Capture the cell that displays the provided text and extract its [X, Y] central coordinate. 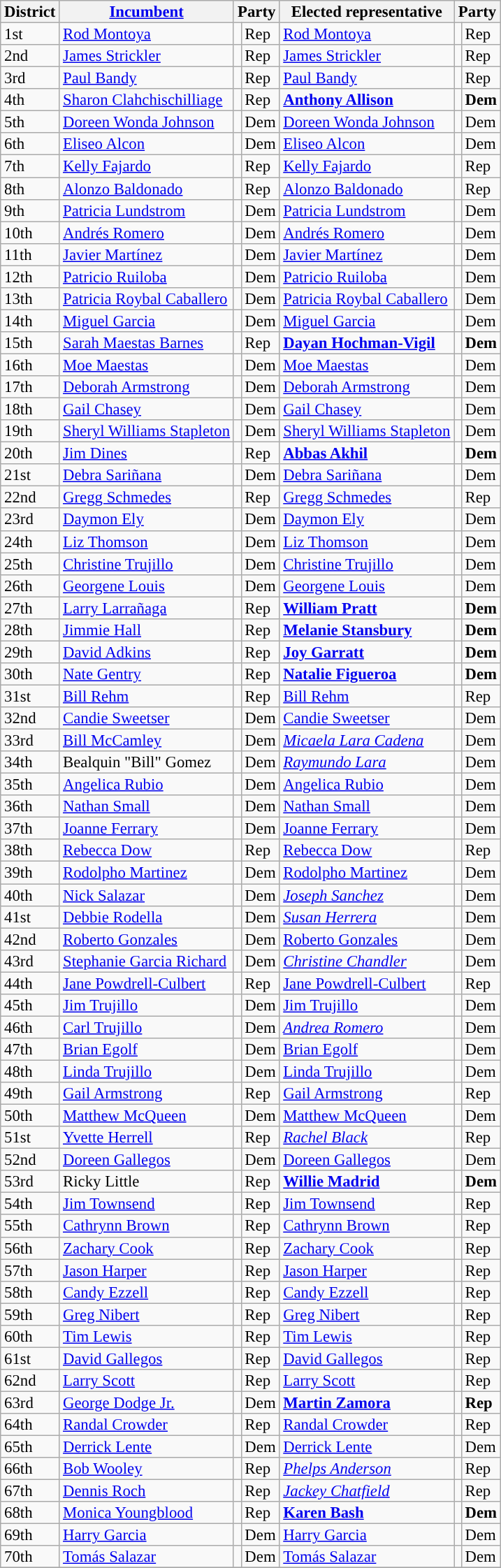
66th [30, 1469]
37th [30, 829]
58th [30, 1292]
20th [30, 453]
35th [30, 785]
Andrea Romero [367, 1027]
8th [30, 189]
Bob Wooley [147, 1469]
51st [30, 1138]
59th [30, 1314]
6th [30, 144]
69th [30, 1535]
1st [30, 34]
11th [30, 254]
Larry Larrañaga [147, 608]
4th [30, 100]
District [30, 12]
48th [30, 1071]
Christine Chandler [367, 961]
33rd [30, 741]
55th [30, 1226]
27th [30, 608]
10th [30, 233]
38th [30, 851]
George Dodge Jr. [147, 1402]
William Pratt [367, 608]
68th [30, 1513]
Nate Gentry [147, 674]
Carl Trujillo [147, 1027]
12th [30, 277]
Martin Zamora [367, 1402]
Jim Dines [147, 453]
24th [30, 542]
Sarah Maestas Barnes [147, 343]
62nd [30, 1381]
56th [30, 1248]
63rd [30, 1402]
Debbie Rodella [147, 917]
David Adkins [147, 652]
40th [30, 895]
Karen Bash [367, 1513]
Stephanie Garcia Richard [147, 961]
44th [30, 983]
47th [30, 1050]
3rd [30, 78]
Dennis Roch [147, 1491]
Elected representative [367, 12]
50th [30, 1116]
Natalie Figueroa [367, 674]
34th [30, 762]
Willie Madrid [367, 1182]
39th [30, 873]
Abbas Akhil [367, 453]
Phelps Anderson [367, 1469]
36th [30, 806]
41st [30, 917]
19th [30, 431]
32nd [30, 718]
28th [30, 630]
25th [30, 564]
Melanie Stansbury [367, 630]
Joseph Sanchez [367, 895]
Sharon Clahchischilliage [147, 100]
42nd [30, 939]
Rachel Black [367, 1138]
Susan Herrera [367, 917]
43rd [30, 961]
46th [30, 1027]
26th [30, 586]
70th [30, 1557]
52nd [30, 1160]
Incumbent [147, 12]
Nick Salazar [147, 895]
Monica Youngblood [147, 1513]
53rd [30, 1182]
Ricky Little [147, 1182]
Jackey Chatfield [367, 1491]
9th [30, 210]
30th [30, 674]
29th [30, 652]
Bealquin "Bill" Gomez [147, 762]
Jimmie Hall [147, 630]
13th [30, 299]
54th [30, 1204]
64th [30, 1425]
Bill McCamley [147, 741]
Anthony Allison [367, 100]
61st [30, 1358]
22nd [30, 498]
31st [30, 696]
Micaela Lara Cadena [367, 741]
14th [30, 321]
67th [30, 1491]
18th [30, 409]
7th [30, 166]
Joy Garratt [367, 652]
15th [30, 343]
Dayan Hochman-Vigil [367, 343]
2nd [30, 56]
Raymundo Lara [367, 762]
49th [30, 1094]
23rd [30, 520]
17th [30, 387]
16th [30, 365]
21st [30, 475]
57th [30, 1270]
65th [30, 1447]
5th [30, 122]
45th [30, 1006]
60th [30, 1337]
Yvette Herrell [147, 1138]
